Return the (X, Y) coordinate for the center point of the cell that contains the specified text.  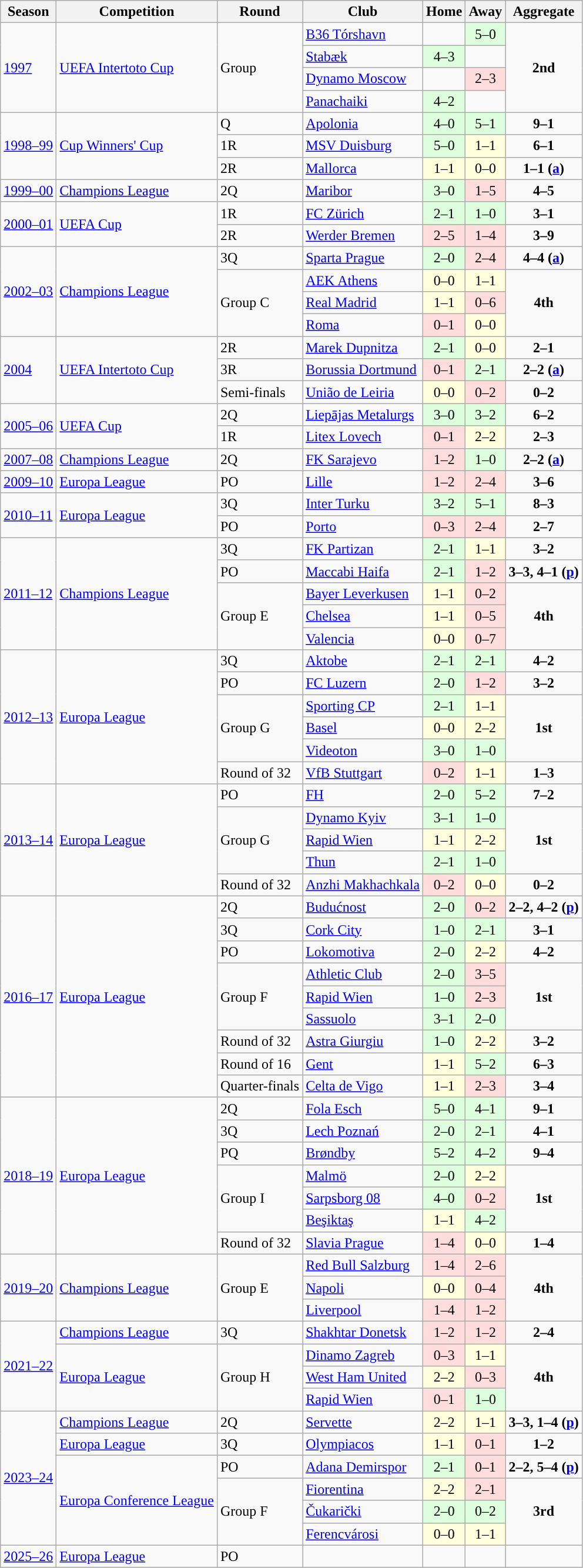
Fiorentina (363, 1489)
2016–17 (28, 996)
PQ (260, 1153)
Gent (363, 1064)
Basel (363, 728)
Adana Demirspor (363, 1467)
2018–19 (28, 1176)
4–3 (444, 56)
Group H (260, 1377)
Servette (363, 1422)
Group I (260, 1198)
Red Bull Salzburg (363, 1265)
AEK Athens (363, 281)
Liepājas Metalurgs (363, 415)
2004 (28, 370)
Inter Turku (363, 504)
Dynamo Kyiv (363, 818)
Werder Bremen (363, 235)
Real Madrid (363, 303)
Panachaiki (363, 101)
7–2 (544, 795)
Marek Dupnitza (363, 348)
Semi-finals (260, 392)
6–1 (544, 146)
Liverpool (363, 1310)
0–5 (485, 616)
2005–06 (28, 426)
Lokomotiva (363, 952)
Brøndby (363, 1153)
Group (260, 68)
Litex Lovech (363, 437)
Europa Conference League (137, 1500)
Thun (363, 862)
3–5 (485, 974)
3–3, 4–1 (p) (544, 571)
1998–99 (28, 146)
3R (260, 370)
Athletic Club (363, 974)
Club (363, 12)
Sporting CP (363, 706)
Aggregate (544, 12)
Chelsea (363, 616)
Home (444, 12)
9–4 (544, 1153)
1–1 (a) (544, 168)
2–6 (485, 1265)
West Ham United (363, 1377)
2–2, 5–4 (p) (544, 1467)
Stabæk (363, 56)
2023–24 (28, 1478)
Fola Esch (363, 1109)
FH (363, 795)
6–3 (544, 1064)
Round (260, 12)
3–6 (544, 482)
Sarpsborg 08 (363, 1198)
VfB Stuttgart (363, 773)
1999–00 (28, 191)
Sassuolo (363, 1019)
8–3 (544, 504)
Porto (363, 526)
Valencia (363, 638)
Season (28, 12)
2–5 (444, 235)
Videoton (363, 750)
2007–08 (28, 459)
Beşiktaş (363, 1220)
Dynamo Moscow (363, 79)
Sparta Prague (363, 258)
1–3 (544, 773)
Borussia Dortmund (363, 370)
Budućnost (363, 907)
Slavia Prague (363, 1243)
2011–12 (28, 593)
2012–13 (28, 717)
2021–22 (28, 1366)
MSV Duisburg (363, 146)
Quarter-finals (260, 1086)
Q (260, 124)
2010–11 (28, 515)
2009–10 (28, 482)
Round of 16 (260, 1064)
Dinamo Zagreb (363, 1355)
Maccabi Haifa (363, 571)
Celta de Vigo (363, 1086)
Roma (363, 325)
Astra Giurgiu (363, 1042)
Malmö (363, 1176)
Lech Poznań (363, 1131)
FC Luzern (363, 683)
3–3, 1–4 (p) (544, 1422)
Group C (260, 303)
FC Zürich (363, 213)
3–9 (544, 235)
0–6 (485, 303)
Competition (137, 12)
Anzhi Makhachkala (363, 885)
1–5 (485, 191)
2000–01 (28, 224)
2–2, 4–2 (p) (544, 907)
Cork City (363, 929)
União de Leiria (363, 392)
2013–14 (28, 840)
Away (485, 12)
Aktobe (363, 661)
FK Partizan (363, 549)
3–4 (544, 1086)
Shakhtar Donetsk (363, 1332)
Čukarički (363, 1512)
FK Sarajevo (363, 459)
2019–20 (28, 1287)
2–7 (544, 526)
Apolonia (363, 124)
Mallorca (363, 168)
4–4 (a) (544, 258)
Lille (363, 482)
Olympiacos (363, 1444)
4–5 (544, 191)
B36 Tórshavn (363, 34)
Ferencvárosi (363, 1534)
2002–03 (28, 291)
Cup Winners' Cup (137, 146)
Bayer Leverkusen (363, 593)
0–4 (485, 1287)
6–2 (544, 415)
3rd (544, 1512)
0–7 (485, 638)
2nd (544, 68)
Napoli (363, 1287)
Maribor (363, 191)
1997 (28, 68)
2025–26 (28, 1556)
